Extract the (X, Y) coordinate from the center of the cell holding the provided text.  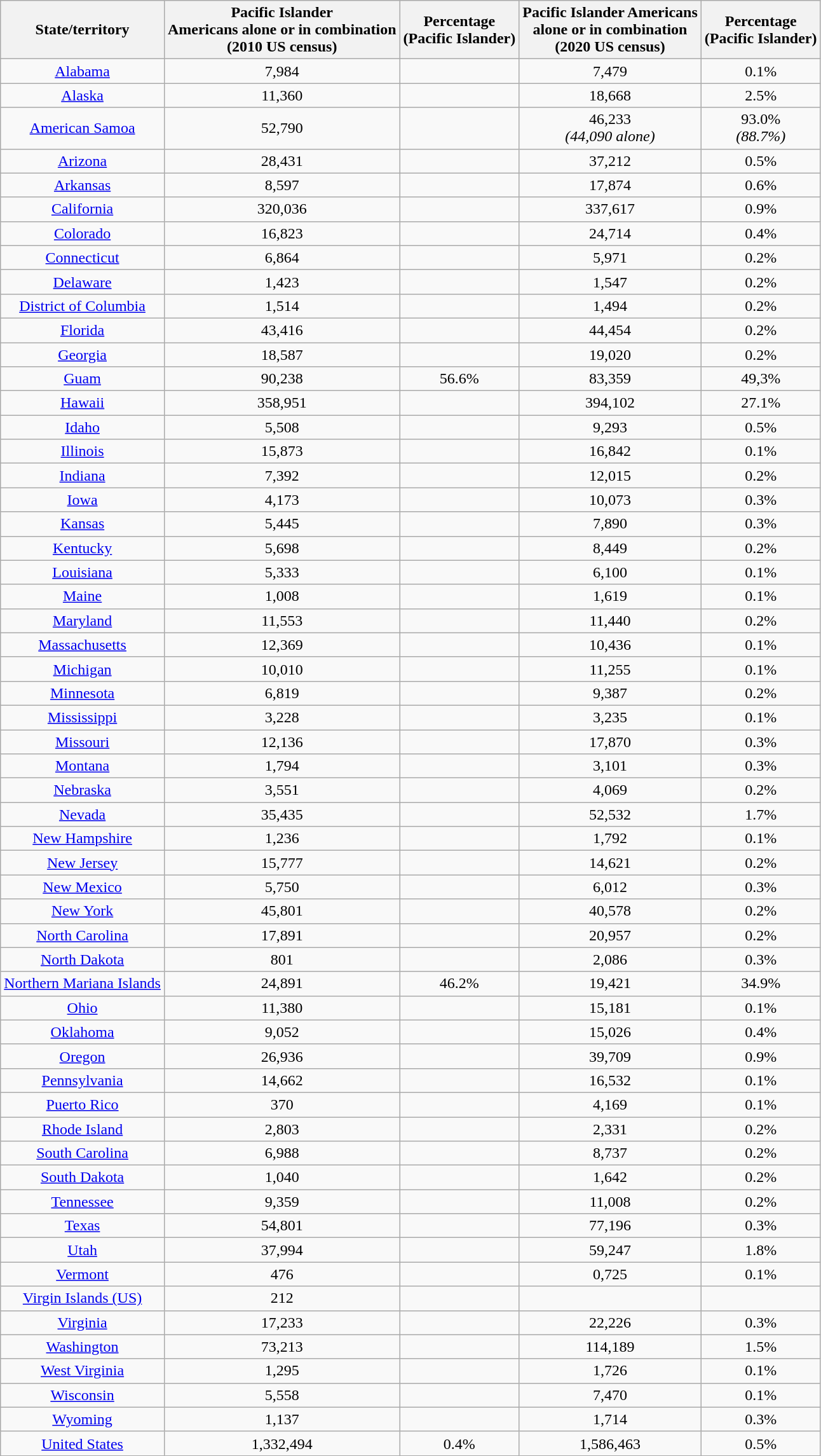
Arkansas (83, 185)
34.9% (761, 984)
Northern Mariana Islands (83, 984)
New Mexico (83, 887)
1,494 (610, 306)
Oklahoma (83, 1032)
Mississippi (83, 717)
37,994 (282, 1250)
15,777 (282, 863)
1,792 (610, 839)
212 (282, 1298)
43,416 (282, 330)
8,737 (610, 1153)
Guam (83, 379)
2,086 (610, 959)
370 (282, 1104)
South Carolina (83, 1153)
7,470 (610, 1395)
6,988 (282, 1153)
West Virginia (83, 1371)
17,870 (610, 742)
Wisconsin (83, 1395)
45,801 (282, 911)
11,255 (610, 669)
Missouri (83, 742)
3,101 (610, 766)
New York (83, 911)
Nevada (83, 814)
18,587 (282, 354)
3,235 (610, 717)
39,709 (610, 1056)
320,036 (282, 209)
1,547 (610, 282)
North Dakota (83, 959)
Pacific Islander Americans alone or in combination (2020 US census) (610, 30)
17,874 (610, 185)
1,040 (282, 1178)
3,228 (282, 717)
35,435 (282, 814)
Wyoming (83, 1419)
1.7% (761, 814)
Alabama (83, 71)
Rhode Island (83, 1129)
Pennsylvania (83, 1080)
2,803 (282, 1129)
1,619 (610, 596)
59,247 (610, 1250)
District of Columbia (83, 306)
North Carolina (83, 935)
Iowa (83, 500)
Minnesota (83, 693)
Ohio (83, 1008)
Georgia (83, 354)
Michigan (83, 669)
1,008 (282, 596)
73,213 (282, 1347)
7,984 (282, 71)
5,698 (282, 548)
Oregon (83, 1056)
5,971 (610, 258)
1,236 (282, 839)
358,951 (282, 403)
Hawaii (83, 403)
Texas (83, 1226)
52,790 (282, 128)
Idaho (83, 427)
Pacific Islander Americans alone or in combination (2010 US census) (282, 30)
1,714 (610, 1419)
17,891 (282, 935)
California (83, 209)
9,387 (610, 693)
United States (83, 1443)
Virginia (83, 1322)
1,514 (282, 306)
44,454 (610, 330)
New Jersey (83, 863)
6,819 (282, 693)
3,551 (282, 790)
1,794 (282, 766)
12,369 (282, 645)
20,957 (610, 935)
54,801 (282, 1226)
6,100 (610, 572)
49,3% (761, 379)
24,714 (610, 233)
16,823 (282, 233)
2.5% (761, 95)
South Dakota (83, 1178)
Utah (83, 1250)
State/territory (83, 30)
4,169 (610, 1104)
Delaware (83, 282)
801 (282, 959)
11,008 (610, 1202)
337,617 (610, 209)
1,295 (282, 1371)
9,293 (610, 427)
7,392 (282, 476)
77,196 (610, 1226)
7,479 (610, 71)
56.6% (459, 379)
114,189 (610, 1347)
9,052 (282, 1032)
37,212 (610, 161)
Kentucky (83, 548)
19,421 (610, 984)
5,508 (282, 427)
12,136 (282, 742)
83,359 (610, 379)
14,621 (610, 863)
9,359 (282, 1202)
26,936 (282, 1056)
Connecticut (83, 258)
8,449 (610, 548)
Maine (83, 596)
Indiana (83, 476)
Montana (83, 766)
22,226 (610, 1322)
Kansas (83, 524)
0.6% (761, 185)
1,137 (282, 1419)
5,333 (282, 572)
19,020 (610, 354)
11,380 (282, 1008)
Puerto Rico (83, 1104)
18,668 (610, 95)
1,642 (610, 1178)
10,073 (610, 500)
12,015 (610, 476)
16,532 (610, 1080)
Virgin Islands (US) (83, 1298)
15,873 (282, 451)
14,662 (282, 1080)
1,726 (610, 1371)
Vermont (83, 1274)
1.5% (761, 1347)
11,553 (282, 621)
6,864 (282, 258)
1,423 (282, 282)
Arizona (83, 161)
11,440 (610, 621)
15,181 (610, 1008)
6,012 (610, 887)
5,750 (282, 887)
1.8% (761, 1250)
4,069 (610, 790)
American Samoa (83, 128)
Louisiana (83, 572)
Massachusetts (83, 645)
Alaska (83, 95)
46.2% (459, 984)
10,436 (610, 645)
4,173 (282, 500)
46,233 (44,090 alone) (610, 128)
16,842 (610, 451)
1,586,463 (610, 1443)
24,891 (282, 984)
7,890 (610, 524)
Washington (83, 1347)
40,578 (610, 911)
0,725 (610, 1274)
11,360 (282, 95)
476 (282, 1274)
Tennessee (83, 1202)
2,331 (610, 1129)
52,532 (610, 814)
10,010 (282, 669)
New Hampshire (83, 839)
1,332,494 (282, 1443)
8,597 (282, 185)
5,445 (282, 524)
Florida (83, 330)
Colorado (83, 233)
Maryland (83, 621)
394,102 (610, 403)
17,233 (282, 1322)
5,558 (282, 1395)
27.1% (761, 403)
Illinois (83, 451)
15,026 (610, 1032)
93.0% (88.7%) (761, 128)
28,431 (282, 161)
90,238 (282, 379)
Nebraska (83, 790)
